Locate the cell with the specified text and output its [x, y] center coordinate. 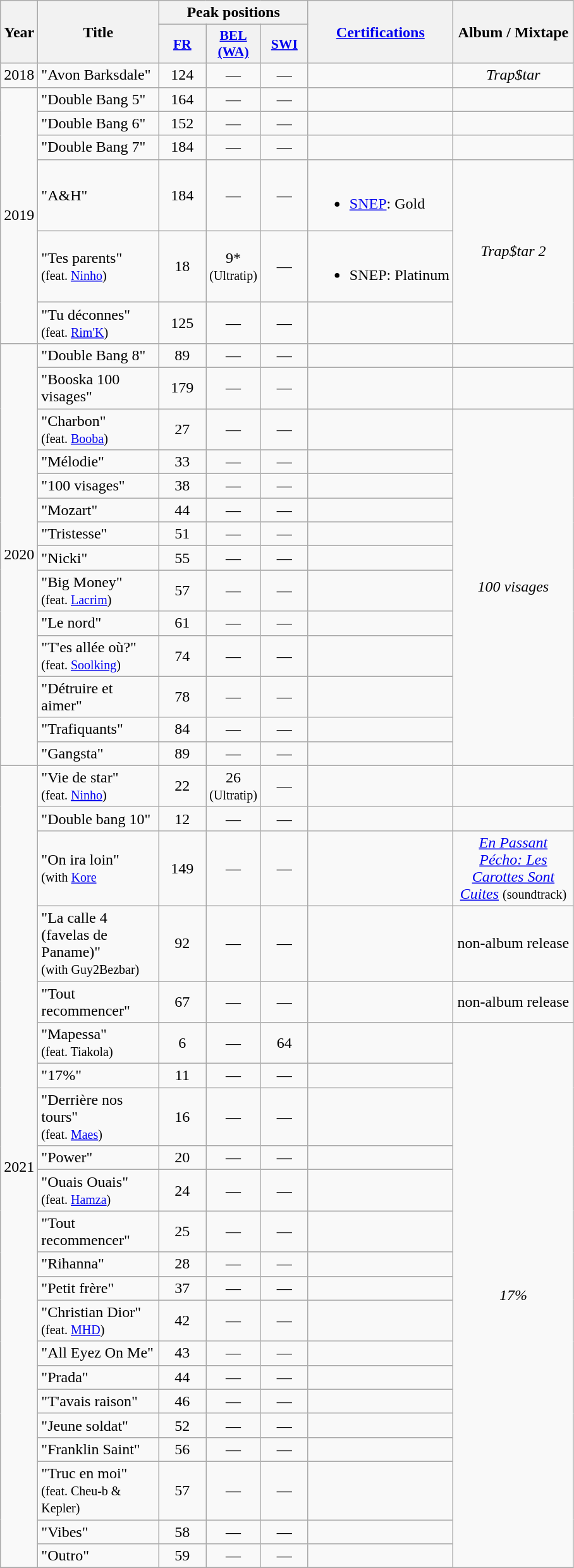
2021 [19, 1167]
"Nicki" [99, 558]
9*(Ultratip) [234, 267]
"Power" [99, 1158]
74 [182, 656]
125 [182, 322]
2019 [19, 215]
22 [182, 786]
"T'avais raison" [99, 1401]
"100 visages" [99, 486]
"Gangsta" [99, 753]
"Outro" [99, 1556]
Album / Mixtape [513, 32]
"Christian Dior"(feat. MHD) [99, 1321]
"Tes parents"(feat. Ninho) [99, 267]
59 [182, 1556]
"Trafiquants" [99, 729]
FR [182, 44]
27 [182, 428]
20 [182, 1158]
Year [19, 32]
Peak positions [233, 13]
"Double Bang 5" [99, 99]
"Tristesse" [99, 534]
"Mozart" [99, 510]
"Petit frère" [99, 1288]
"Avon Barksdale" [99, 75]
"Double bang 10" [99, 818]
164 [182, 99]
6 [182, 1043]
11 [182, 1076]
42 [182, 1321]
78 [182, 696]
16 [182, 1117]
"Double Bang 7" [99, 147]
46 [182, 1401]
"Ouais Ouais"(feat. Hamza) [99, 1191]
67 [182, 1001]
"Jeune soldat" [99, 1425]
18 [182, 267]
"Prada" [99, 1377]
"Le nord" [99, 623]
55 [182, 558]
56 [182, 1449]
51 [182, 534]
"T'es allée où?" (feat. Soolking) [99, 656]
"Double Bang 6" [99, 123]
124 [182, 75]
"Vibes" [99, 1531]
Trap$tar 2 [513, 252]
"A&H" [99, 195]
43 [182, 1353]
SNEP: Platinum [381, 267]
38 [182, 486]
2018 [19, 75]
"Rihanna" [99, 1264]
149 [182, 868]
"Charbon"(feat. Booba) [99, 428]
12 [182, 818]
58 [182, 1531]
"Tu déconnes"(feat. Rim'K) [99, 322]
"Mélodie" [99, 462]
"On ira loin"(with Kore [99, 868]
Trap$tar [513, 75]
92 [182, 943]
2020 [19, 554]
100 visages [513, 586]
84 [182, 729]
SWI [284, 44]
179 [182, 388]
25 [182, 1231]
26(Ultratip) [234, 786]
"La calle 4 (favelas de Paname)"(with Guy2Bezbar) [99, 943]
37 [182, 1288]
"Booska 100 visages" [99, 388]
"Double Bang 8" [99, 355]
24 [182, 1191]
33 [182, 462]
64 [284, 1043]
Certifications [381, 32]
61 [182, 623]
152 [182, 123]
En Passant Pécho: Les Carottes Sont Cuites (soundtrack) [513, 868]
SNEP: Gold [381, 195]
Title [99, 32]
28 [182, 1264]
"Mapessa"(feat. Tiakola) [99, 1043]
52 [182, 1425]
"Détruire et aimer" [99, 696]
"Big Money"(feat. Lacrim) [99, 590]
"Vie de star"(feat. Ninho) [99, 786]
"Derrière nos tours"(feat. Maes) [99, 1117]
"All Eyez On Me" [99, 1353]
BEL (WA) [234, 44]
"Franklin Saint" [99, 1449]
17% [513, 1296]
"17%" [99, 1076]
"Truc en moi" (feat. Cheu-b & Kepler) [99, 1490]
